Return (X, Y) of the center of cell containing provided text 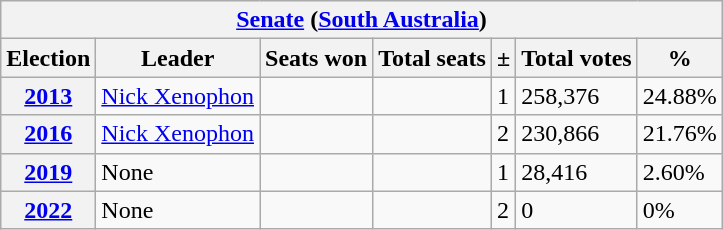
2013 (48, 96)
2016 (48, 134)
Election (48, 58)
2019 (48, 172)
0 (577, 210)
Senate (South Australia) (362, 20)
24.88% (680, 96)
% (680, 58)
21.76% (680, 134)
Total votes (577, 58)
230,866 (577, 134)
2022 (48, 210)
± (503, 58)
Seats won (316, 58)
2.60% (680, 172)
28,416 (577, 172)
258,376 (577, 96)
Total seats (432, 58)
0% (680, 210)
Leader (178, 58)
